Locate the cell with the specified text and output its [x, y] center coordinate. 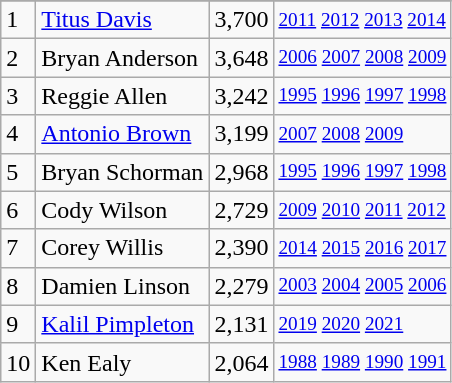
Bryan Anderson [122, 58]
1 [18, 20]
2009 2010 2011 2012 [362, 210]
Kalil Pimpleton [122, 324]
2,131 [242, 324]
7 [18, 248]
2019 2020 2021 [362, 324]
3,242 [242, 96]
2,729 [242, 210]
2,390 [242, 248]
9 [18, 324]
3 [18, 96]
2007 2008 2009 [362, 134]
2,064 [242, 362]
2,279 [242, 286]
2006 2007 2008 2009 [362, 58]
10 [18, 362]
2011 2012 2013 2014 [362, 20]
Corey Willis [122, 248]
Bryan Schorman [122, 172]
1988 1989 1990 1991 [362, 362]
Damien Linson [122, 286]
2003 2004 2005 2006 [362, 286]
5 [18, 172]
2,968 [242, 172]
8 [18, 286]
2014 2015 2016 2017 [362, 248]
Reggie Allen [122, 96]
6 [18, 210]
Antonio Brown [122, 134]
3,199 [242, 134]
Titus Davis [122, 20]
3,700 [242, 20]
4 [18, 134]
2 [18, 58]
3,648 [242, 58]
Ken Ealy [122, 362]
Cody Wilson [122, 210]
